Locate the cell with the specified text and output its (X, Y) center coordinate. 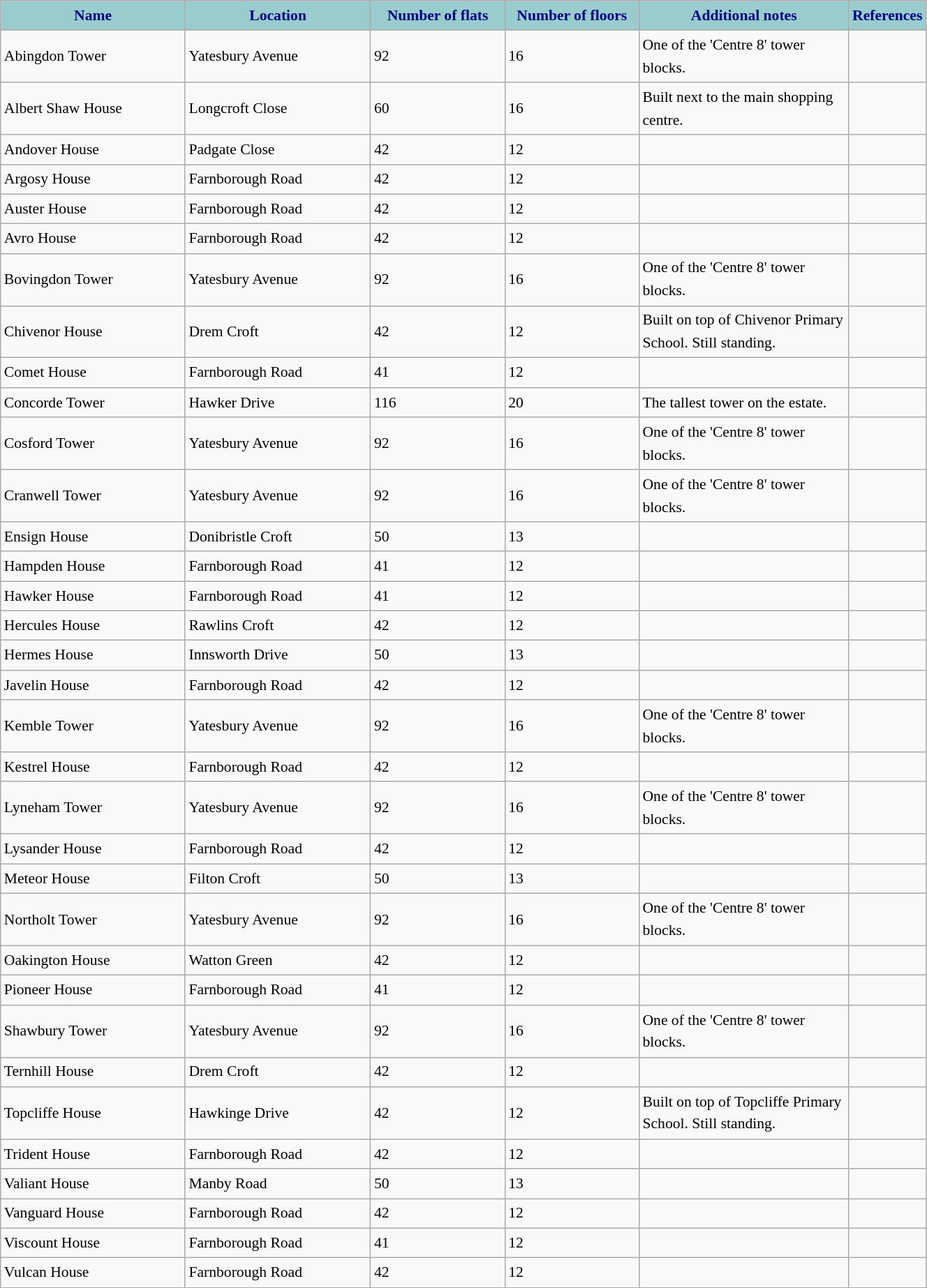
Ternhill House (94, 1072)
Shawbury Tower (94, 1031)
Viscount House (94, 1243)
Location (278, 15)
Filton Croft (278, 879)
Hampden House (94, 567)
60 (438, 109)
Additional notes (743, 15)
Oakington House (94, 961)
Cranwell Tower (94, 495)
Trident House (94, 1154)
Concorde Tower (94, 403)
Andover House (94, 149)
Built on top of Chivenor Primary School. Still standing. (743, 332)
Longcroft Close (278, 109)
Comet House (94, 373)
Padgate Close (278, 149)
Topcliffe House (94, 1114)
Vulcan House (94, 1273)
Valiant House (94, 1183)
Albert Shaw House (94, 109)
Number of flats (438, 15)
Donibristle Croft (278, 537)
Hercules House (94, 627)
Avro House (94, 239)
Cosford Tower (94, 444)
Bovingdon Tower (94, 280)
Northolt Tower (94, 920)
Vanguard House (94, 1214)
Ensign House (94, 537)
Pioneer House (94, 991)
Argosy House (94, 180)
Kestrel House (94, 767)
References (888, 15)
Hawker Drive (278, 403)
Javelin House (94, 685)
Chivenor House (94, 332)
Kemble Tower (94, 726)
The tallest tower on the estate. (743, 403)
Built on top of Topcliffe Primary School. Still standing. (743, 1114)
Watton Green (278, 961)
Hawker House (94, 596)
Meteor House (94, 879)
Built next to the main shopping centre. (743, 109)
Abingdon Tower (94, 57)
Auster House (94, 209)
116 (438, 403)
Innsworth Drive (278, 656)
Lysander House (94, 850)
Hawkinge Drive (278, 1114)
Number of floors (572, 15)
Manby Road (278, 1183)
Hermes House (94, 656)
20 (572, 403)
Lyneham Tower (94, 808)
Rawlins Croft (278, 627)
Name (94, 15)
